For the text-containing cell, return its midpoint in [x, y] coordinate format. 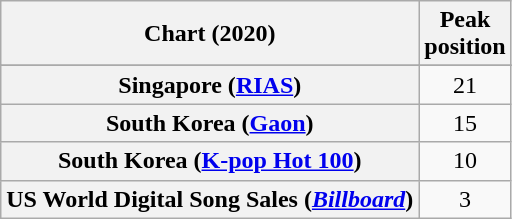
Chart (2020) [210, 34]
21 [465, 85]
South Korea (K-pop Hot 100) [210, 161]
South Korea (Gaon) [210, 123]
Singapore (RIAS) [210, 85]
10 [465, 161]
15 [465, 123]
3 [465, 199]
US World Digital Song Sales (Billboard) [210, 199]
Peakposition [465, 34]
